Scan for the cell matching the given text and deliver its [X, Y] coordinate at center. 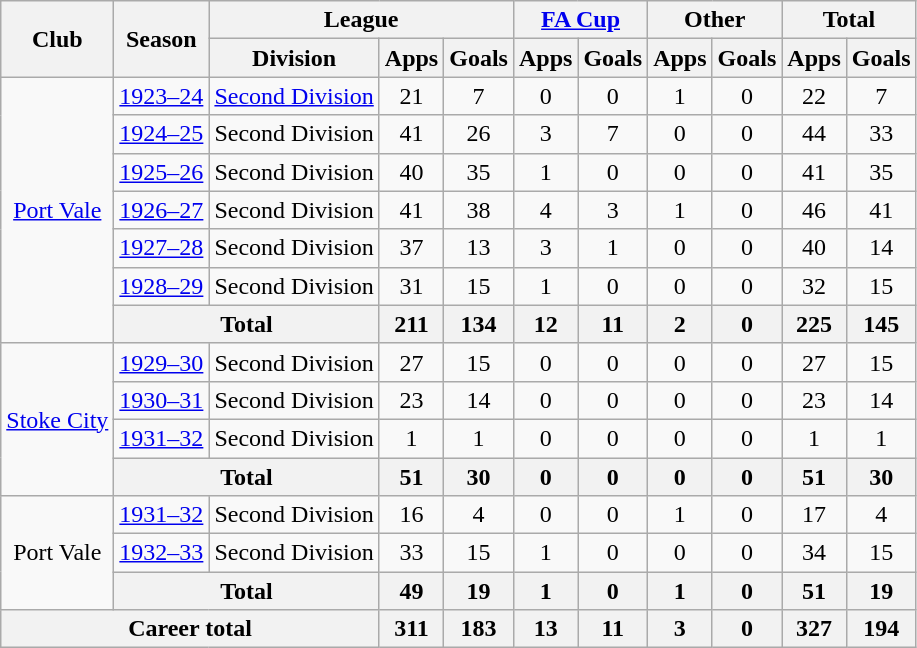
21 [411, 96]
1923–24 [162, 96]
1926–27 [162, 210]
34 [814, 553]
327 [814, 629]
311 [411, 629]
League [362, 20]
1925–26 [162, 172]
Club [58, 39]
Other [715, 20]
1927–28 [162, 248]
31 [411, 286]
17 [814, 515]
2 [680, 324]
211 [411, 324]
1932–33 [162, 553]
183 [479, 629]
Division [294, 58]
16 [411, 515]
22 [814, 96]
38 [479, 210]
12 [545, 324]
Stoke City [58, 419]
Season [162, 39]
Career total [190, 629]
1924–25 [162, 134]
FA Cup [580, 20]
26 [479, 134]
1930–31 [162, 400]
37 [411, 248]
1929–30 [162, 362]
1928–29 [162, 286]
32 [814, 286]
194 [881, 629]
44 [814, 134]
134 [479, 324]
46 [814, 210]
145 [881, 324]
49 [411, 591]
225 [814, 324]
